Pinpoint the cell where the given text exists, returning its [x, y] midpoint coordinate. 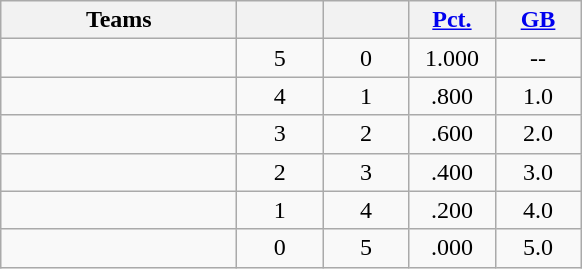
.000 [452, 248]
2.0 [538, 134]
.400 [452, 172]
Pct. [452, 20]
-- [538, 58]
1.0 [538, 96]
5.0 [538, 248]
.600 [452, 134]
Teams [119, 20]
GB [538, 20]
4.0 [538, 210]
1.000 [452, 58]
3.0 [538, 172]
.200 [452, 210]
.800 [452, 96]
